Determine the (X, Y) coordinate at the center of the cell enclosing the given text.  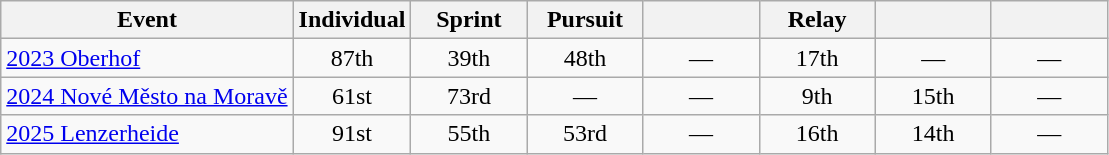
Relay (817, 20)
15th (933, 96)
16th (817, 134)
17th (817, 58)
61st (352, 96)
Pursuit (585, 20)
2023 Oberhof (147, 58)
39th (469, 58)
91st (352, 134)
2025 Lenzerheide (147, 134)
48th (585, 58)
73rd (469, 96)
2024 Nové Město na Moravě (147, 96)
14th (933, 134)
53rd (585, 134)
Individual (352, 20)
Event (147, 20)
87th (352, 58)
9th (817, 96)
Sprint (469, 20)
55th (469, 134)
